Determine the [x, y] coordinate at the center of the cell enclosing the given text.  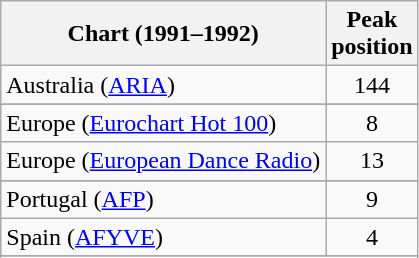
13 [372, 161]
144 [372, 85]
Spain (AFYVE) [164, 237]
Portugal (AFP) [164, 199]
8 [372, 123]
Chart (1991–1992) [164, 34]
9 [372, 199]
4 [372, 237]
Europe (European Dance Radio) [164, 161]
Peakposition [372, 34]
Australia (ARIA) [164, 85]
Europe (Eurochart Hot 100) [164, 123]
